Scan for the cell matching the given text and deliver its [x, y] coordinate at center. 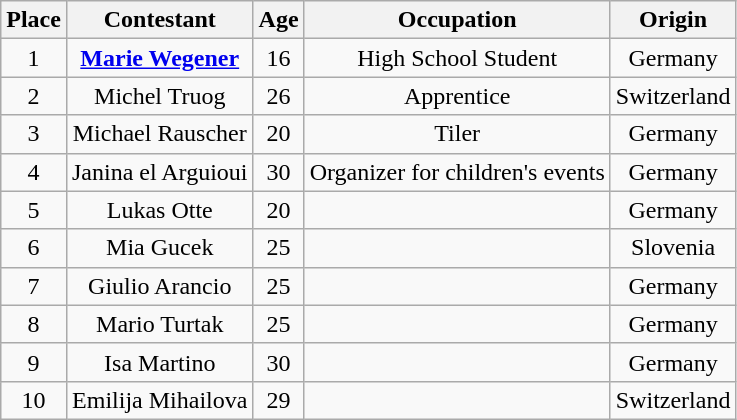
Isa Martino [160, 362]
3 [34, 134]
Marie Wegener [160, 58]
5 [34, 210]
Mario Turtak [160, 324]
Place [34, 20]
Lukas Otte [160, 210]
Age [278, 20]
Occupation [457, 20]
Organizer for children's events [457, 172]
Janina el Arguioui [160, 172]
2 [34, 96]
6 [34, 248]
7 [34, 286]
29 [278, 400]
Michael Rauscher [160, 134]
1 [34, 58]
Michel Truog [160, 96]
10 [34, 400]
Contestant [160, 20]
Slovenia [673, 248]
9 [34, 362]
Origin [673, 20]
Tiler [457, 134]
Mia Gucek [160, 248]
4 [34, 172]
High School Student [457, 58]
26 [278, 96]
Giulio Arancio [160, 286]
16 [278, 58]
Emilija Mihailova [160, 400]
Apprentice [457, 96]
8 [34, 324]
